Return the (X, Y) coordinate for the center point of the cell that contains the specified text.  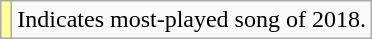
Indicates most-played song of 2018. (192, 20)
